Find where the given text appears and provide that cell's center as (x, y) coordinate. 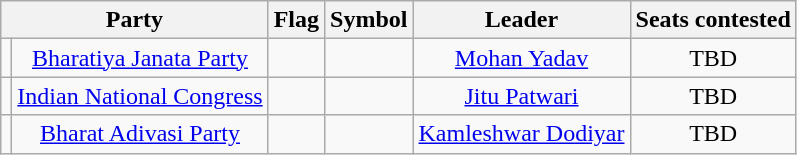
Leader (522, 20)
Bharatiya Janata Party (140, 58)
Jitu Patwari (522, 96)
Seats contested (713, 20)
Bharat Adivasi Party (140, 134)
Kamleshwar Dodiyar (522, 134)
Mohan Yadav (522, 58)
Party (134, 20)
Indian National Congress (140, 96)
Flag (296, 20)
Symbol (369, 20)
